Provide the (x, y) coordinate of the cell's center where the given text is located.  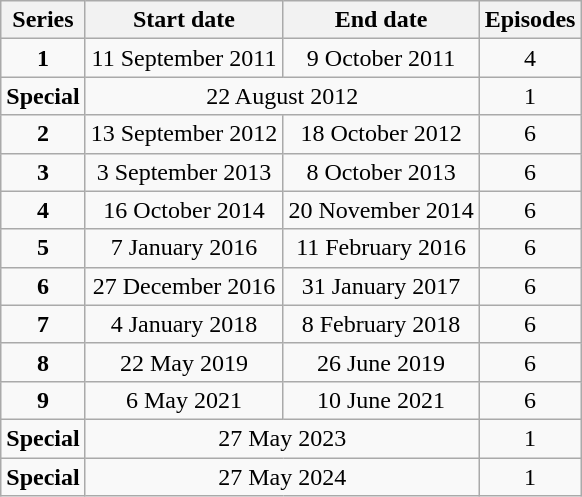
27 May 2023 (282, 438)
27 December 2016 (184, 286)
27 May 2024 (282, 477)
10 June 2021 (381, 400)
26 June 2019 (381, 362)
7 January 2016 (184, 248)
4 January 2018 (184, 324)
11 February 2016 (381, 248)
22 May 2019 (184, 362)
20 November 2014 (381, 210)
16 October 2014 (184, 210)
2 (43, 134)
3 (43, 172)
8 February 2018 (381, 324)
End date (381, 20)
Episodes (530, 20)
9 October 2011 (381, 58)
6 May 2021 (184, 400)
Start date (184, 20)
Series (43, 20)
9 (43, 400)
11 September 2011 (184, 58)
8 (43, 362)
5 (43, 248)
22 August 2012 (282, 96)
8 October 2013 (381, 172)
3 September 2013 (184, 172)
13 September 2012 (184, 134)
31 January 2017 (381, 286)
18 October 2012 (381, 134)
7 (43, 324)
